Find where the given text appears and provide that cell's center as [x, y] coordinate. 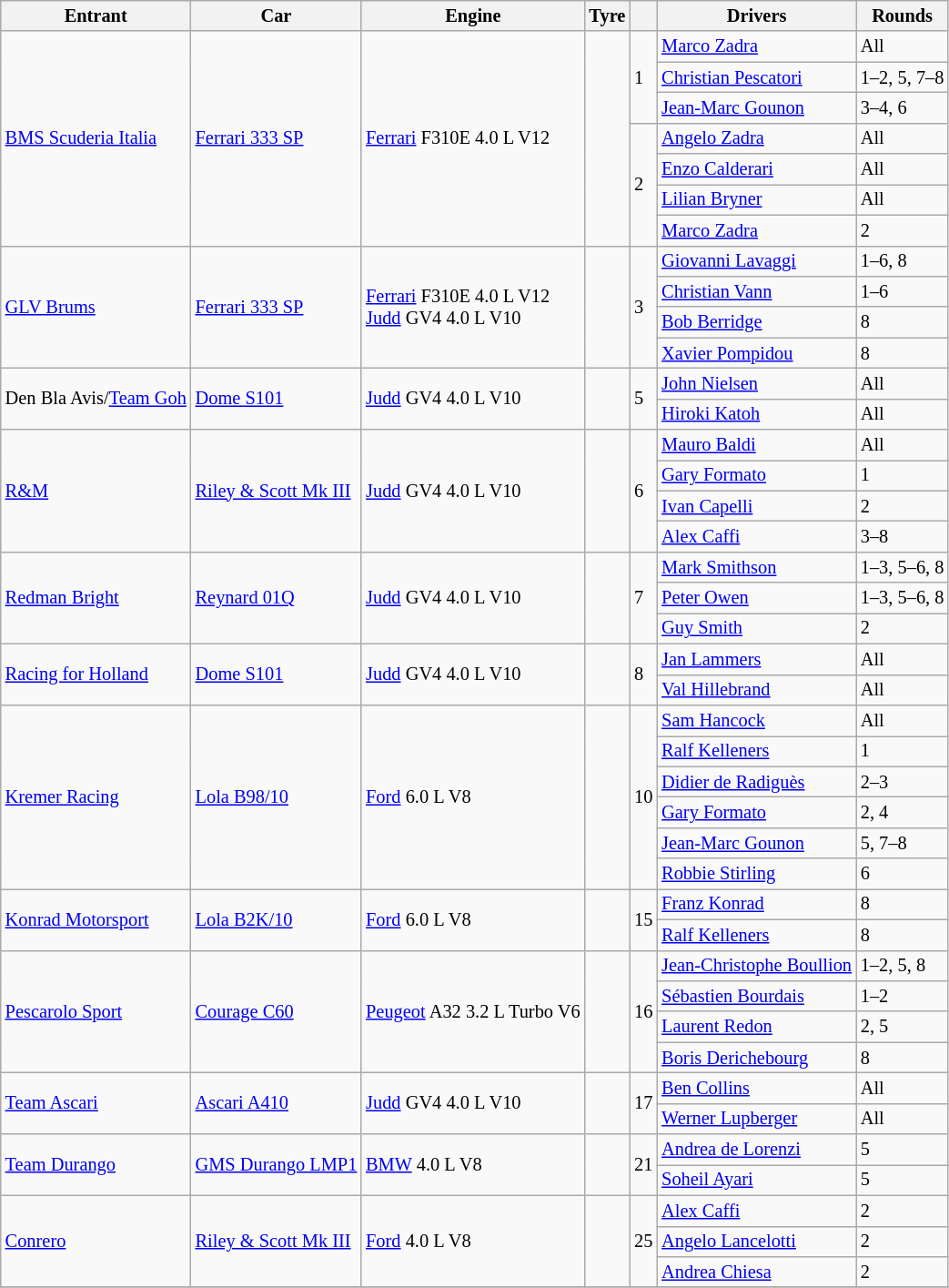
Lola B98/10 [277, 796]
Angelo Lancelotti [757, 1242]
Laurent Redon [757, 1027]
Guy Smith [757, 628]
Konrad Motorsport [96, 919]
3 [643, 308]
1–2, 5, 8 [903, 966]
Kremer Racing [96, 796]
Hiroki Katoh [757, 414]
Lilian Bryner [757, 199]
Ivan Capelli [757, 506]
Lola B2K/10 [277, 919]
Werner Lupberger [757, 1119]
1–6 [903, 291]
Conrero [96, 1242]
Soheil Ayari [757, 1180]
Ferrari F310E 4.0 L V12 [473, 138]
Jan Lammers [757, 659]
Peter Owen [757, 598]
Christian Pescatori [757, 77]
Ascari A410 [277, 1103]
2, 4 [903, 812]
Pescarolo Sport [96, 1012]
Mark Smithson [757, 567]
1–2 [903, 996]
Den Bla Avis/Team Goh [96, 399]
Rounds [903, 15]
Ford 4.0 L V8 [473, 1242]
Bob Berridge [757, 322]
16 [643, 1012]
Mauro Baldi [757, 445]
Entrant [96, 15]
R&M [96, 492]
7 [643, 597]
1–2, 5, 7–8 [903, 77]
Robbie Stirling [757, 874]
Christian Vann [757, 291]
Peugeot A32 3.2 L Turbo V6 [473, 1012]
2, 5 [903, 1027]
3–4, 6 [903, 107]
1–6, 8 [903, 261]
Boris Derichebourg [757, 1058]
Ben Collins [757, 1088]
Andrea Chiesa [757, 1272]
Engine [473, 15]
Ferrari F310E 4.0 L V12Judd GV4 4.0 L V10 [473, 308]
GLV Brums [96, 308]
Team Ascari [96, 1103]
Drivers [757, 15]
GMS Durango LMP1 [277, 1165]
BMW 4.0 L V8 [473, 1165]
John Nielsen [757, 383]
Sam Hancock [757, 720]
21 [643, 1165]
Jean-Christophe Boullion [757, 966]
17 [643, 1103]
Xavier Pompidou [757, 353]
Franz Konrad [757, 904]
Giovanni Lavaggi [757, 261]
BMS Scuderia Italia [96, 138]
Didier de Radiguès [757, 782]
Tyre [608, 15]
Val Hillebrand [757, 690]
Enzo Calderari [757, 169]
Racing for Holland [96, 674]
25 [643, 1242]
Reynard 01Q [277, 597]
Car [277, 15]
15 [643, 919]
Team Durango [96, 1165]
5, 7–8 [903, 843]
3–8 [903, 536]
Sébastien Bourdais [757, 996]
Andrea de Lorenzi [757, 1150]
Redman Bright [96, 597]
2–3 [903, 782]
10 [643, 796]
Angelo Zadra [757, 138]
Courage C60 [277, 1012]
